Identify which cell holds the provided text, then report its [X, Y] central coordinate. 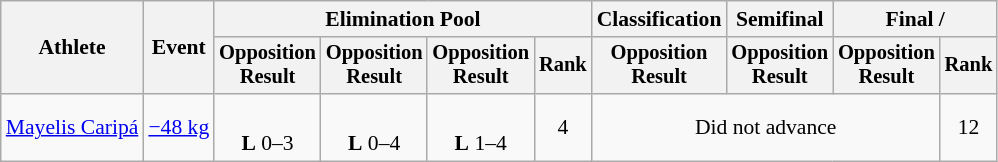
Mayelis Caripá [72, 128]
Semifinal [780, 19]
4 [563, 128]
Elimination Pool [402, 19]
L 0–3 [268, 128]
Event [178, 48]
Classification [660, 19]
Athlete [72, 48]
L 0–4 [374, 128]
Did not advance [766, 128]
12 [969, 128]
L 1–4 [480, 128]
Final / [915, 19]
−48 kg [178, 128]
